Pinpoint the cell where the given text exists, returning its [X, Y] midpoint coordinate. 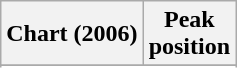
Peakposition [189, 34]
Chart (2006) [72, 34]
